Return [x, y] of the center of cell containing provided text 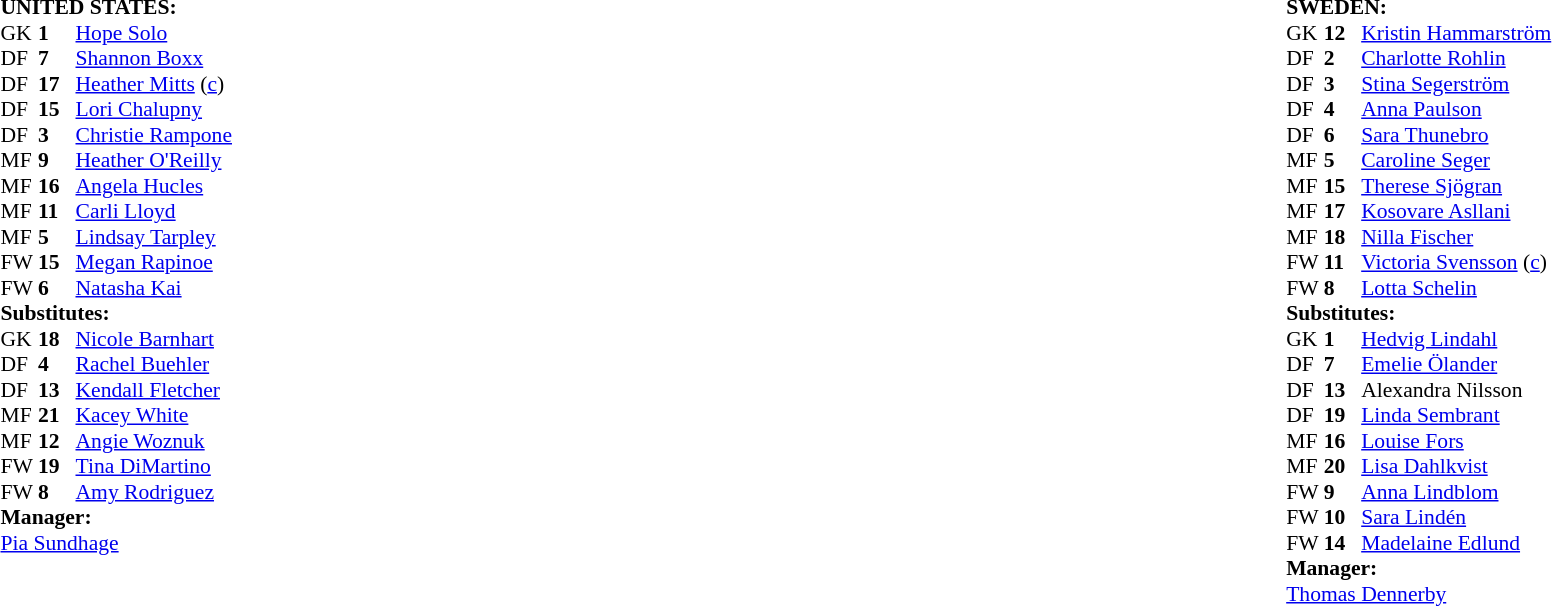
Anna Paulson [1456, 109]
Madelaine Edlund [1456, 543]
2 [1343, 59]
Megan Rapinoe [154, 263]
Sara Lindén [1456, 517]
Louise Fors [1456, 441]
Carli Lloyd [154, 211]
Tina DiMartino [154, 467]
Lisa Dahlkvist [1456, 467]
Hedvig Lindahl [1456, 339]
Kacey White [154, 415]
20 [1343, 467]
Pia Sundhage [116, 543]
Hope Solo [154, 33]
Lindsay Tarpley [154, 237]
Kosovare Asllani [1456, 211]
Kristin Hammarström [1456, 33]
Angela Hucles [154, 186]
Amy Rodriguez [154, 492]
Sara Thunebro [1456, 135]
21 [57, 415]
Natasha Kai [154, 288]
Kendall Fletcher [154, 390]
Victoria Svensson (c) [1456, 263]
Nilla Fischer [1456, 237]
Linda Sembrant [1456, 415]
Charlotte Rohlin [1456, 59]
Stina Segerström [1456, 84]
Christie Rampone [154, 135]
Shannon Boxx [154, 59]
Alexandra Nilsson [1456, 390]
Therese Sjögran [1456, 186]
Rachel Buehler [154, 365]
Lori Chalupny [154, 109]
Anna Lindblom [1456, 492]
Caroline Seger [1456, 161]
Angie Woznuk [154, 441]
Heather Mitts (c) [154, 84]
Emelie Ölander [1456, 365]
Lotta Schelin [1456, 288]
14 [1343, 543]
Nicole Barnhart [154, 339]
Heather O'Reilly [154, 161]
10 [1343, 517]
